From the cell containing the given text, extract its center point as [x, y] coordinate. 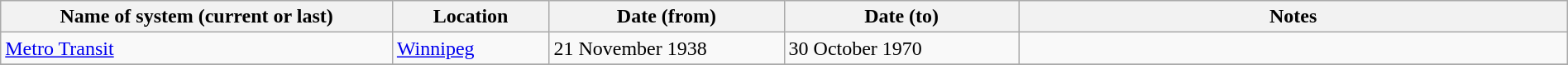
Notes [1293, 17]
30 October 1970 [901, 48]
Location [470, 17]
Date (to) [901, 17]
21 November 1938 [667, 48]
Winnipeg [470, 48]
Name of system (current or last) [197, 17]
Date (from) [667, 17]
Metro Transit [197, 48]
